Output the [x, y] coordinate of the center of the cell containing the given text.  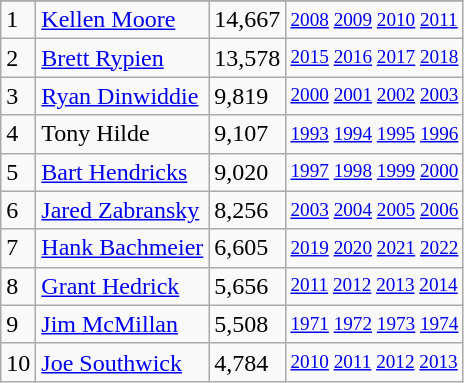
8,256 [248, 210]
9,020 [248, 172]
Jim McMillan [122, 324]
1997 1998 1999 2000 [374, 172]
Hank Bachmeier [122, 248]
5,508 [248, 324]
1971 1972 1973 1974 [374, 324]
9,107 [248, 134]
1993 1994 1995 1996 [374, 134]
Grant Hedrick [122, 286]
14,667 [248, 20]
3 [18, 96]
9 [18, 324]
Kellen Moore [122, 20]
2010 2011 2012 2013 [374, 362]
1 [18, 20]
Brett Rypien [122, 58]
9,819 [248, 96]
2011 2012 2013 2014 [374, 286]
7 [18, 248]
2008 2009 2010 2011 [374, 20]
Joe Southwick [122, 362]
4,784 [248, 362]
5 [18, 172]
8 [18, 286]
6,605 [248, 248]
2 [18, 58]
2000 2001 2002 2003 [374, 96]
Ryan Dinwiddie [122, 96]
4 [18, 134]
Tony Hilde [122, 134]
2003 2004 2005 2006 [374, 210]
Bart Hendricks [122, 172]
13,578 [248, 58]
10 [18, 362]
5,656 [248, 286]
6 [18, 210]
2019 2020 2021 2022 [374, 248]
2015 2016 2017 2018 [374, 58]
Jared Zabransky [122, 210]
